Locate the cell with the specified text and output its (X, Y) center coordinate. 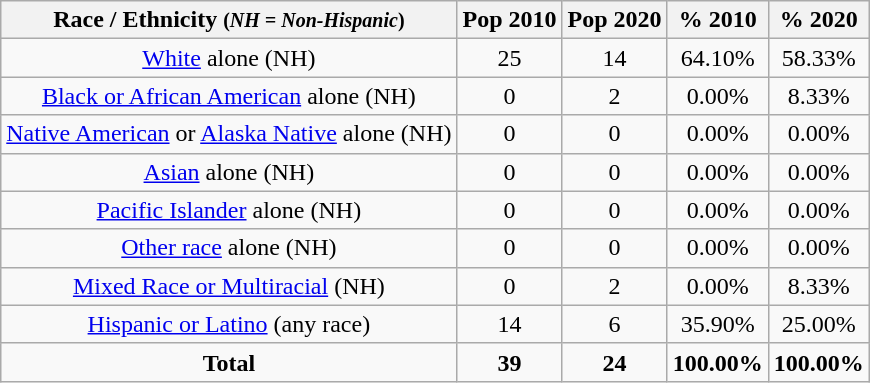
39 (510, 362)
White alone (NH) (229, 58)
64.10% (718, 58)
24 (614, 362)
Hispanic or Latino (any race) (229, 324)
25.00% (818, 324)
35.90% (718, 324)
Pacific Islander alone (NH) (229, 210)
Other race alone (NH) (229, 248)
Pop 2010 (510, 20)
Total (229, 362)
Mixed Race or Multiracial (NH) (229, 286)
6 (614, 324)
Race / Ethnicity (NH = Non-Hispanic) (229, 20)
% 2010 (718, 20)
25 (510, 58)
Pop 2020 (614, 20)
% 2020 (818, 20)
Asian alone (NH) (229, 172)
Native American or Alaska Native alone (NH) (229, 134)
58.33% (818, 58)
Black or African American alone (NH) (229, 96)
